Provide the [X, Y] coordinate of the cell's center where the given text is located.  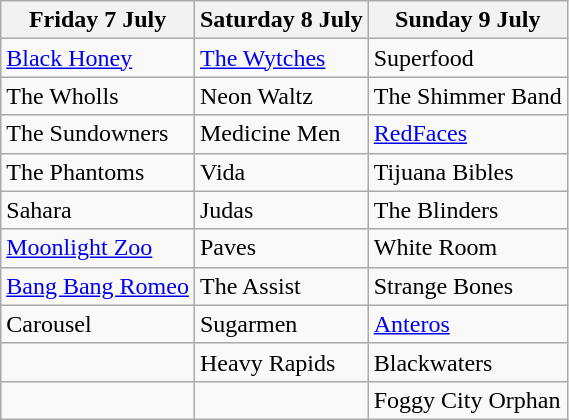
RedFaces [468, 134]
Vida [281, 172]
The Blinders [468, 210]
Medicine Men [281, 134]
Tijuana Bibles [468, 172]
The Wytches [281, 58]
Sugarmen [281, 324]
White Room [468, 248]
Heavy Rapids [281, 362]
Carousel [98, 324]
Anteros [468, 324]
The Sundowners [98, 134]
Friday 7 July [98, 20]
Bang Bang Romeo [98, 286]
Strange Bones [468, 286]
Black Honey [98, 58]
The Phantoms [98, 172]
The Shimmer Band [468, 96]
Sahara [98, 210]
The Wholls [98, 96]
Sunday 9 July [468, 20]
Moonlight Zoo [98, 248]
Neon Waltz [281, 96]
Judas [281, 210]
Superfood [468, 58]
Foggy City Orphan [468, 400]
Paves [281, 248]
Saturday 8 July [281, 20]
The Assist [281, 286]
Blackwaters [468, 362]
